Return the [x, y] coordinate for the center point of the cell that contains the specified text.  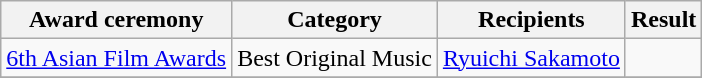
Category [335, 20]
6th Asian Film Awards [116, 58]
Award ceremony [116, 20]
Recipients [531, 20]
Result [663, 20]
Ryuichi Sakamoto [531, 58]
Best Original Music [335, 58]
